Identify which cell holds the provided text, then report its [x, y] central coordinate. 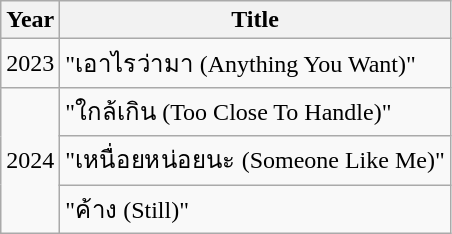
2023 [30, 64]
Title [255, 20]
"เหนื่อยหน่อยนะ (Someone Like Me)" [255, 160]
2024 [30, 160]
Year [30, 20]
"ค้าง (Still)" [255, 208]
"ใกล้เกิน (Too Close To Handle)" [255, 112]
"เอาไรว่ามา (Anything You Want)" [255, 64]
